From the cell containing the given text, extract its center point as (X, Y) coordinate. 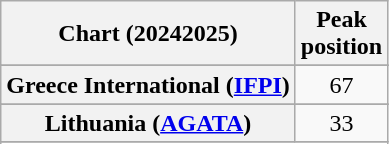
67 (341, 85)
33 (341, 123)
Chart (20242025) (148, 34)
Greece International (IFPI) (148, 85)
Lithuania (AGATA) (148, 123)
Peakposition (341, 34)
